Provide the (x, y) coordinate of the cell's center where the given text is located.  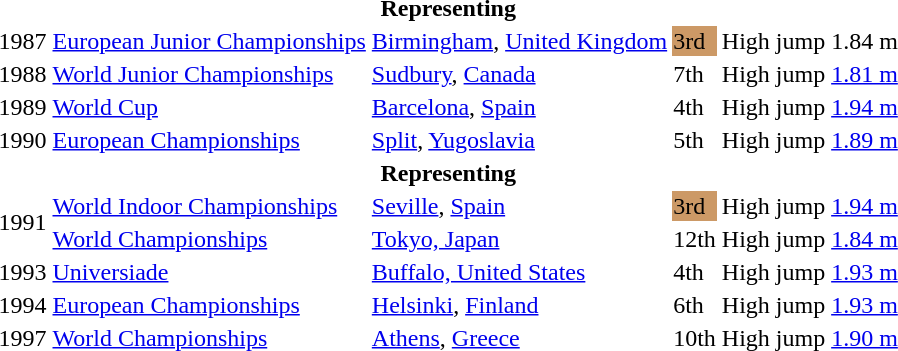
Universiade (209, 272)
6th (695, 305)
European Junior Championships (209, 41)
Helsinki, Finland (519, 305)
World Indoor Championships (209, 206)
Seville, Spain (519, 206)
World Championships (209, 239)
Barcelona, Spain (519, 107)
5th (695, 140)
World Junior Championships (209, 74)
World Cup (209, 107)
Split, Yugoslavia (519, 140)
7th (695, 74)
Sudbury, Canada (519, 74)
12th (695, 239)
Buffalo, United States (519, 272)
Tokyo, Japan (519, 239)
Birmingham, United Kingdom (519, 41)
